Extract the (X, Y) coordinate from the center of the cell holding the provided text.  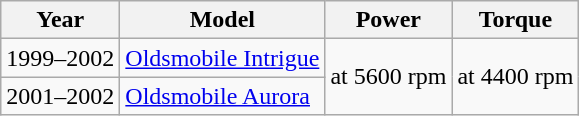
at 5600 rpm (388, 77)
Year (60, 20)
Oldsmobile Aurora (222, 96)
Oldsmobile Intrigue (222, 58)
Power (388, 20)
at 4400 rpm (516, 77)
Torque (516, 20)
1999–2002 (60, 58)
2001–2002 (60, 96)
Model (222, 20)
